Identify which cell holds the provided text, then report its [x, y] central coordinate. 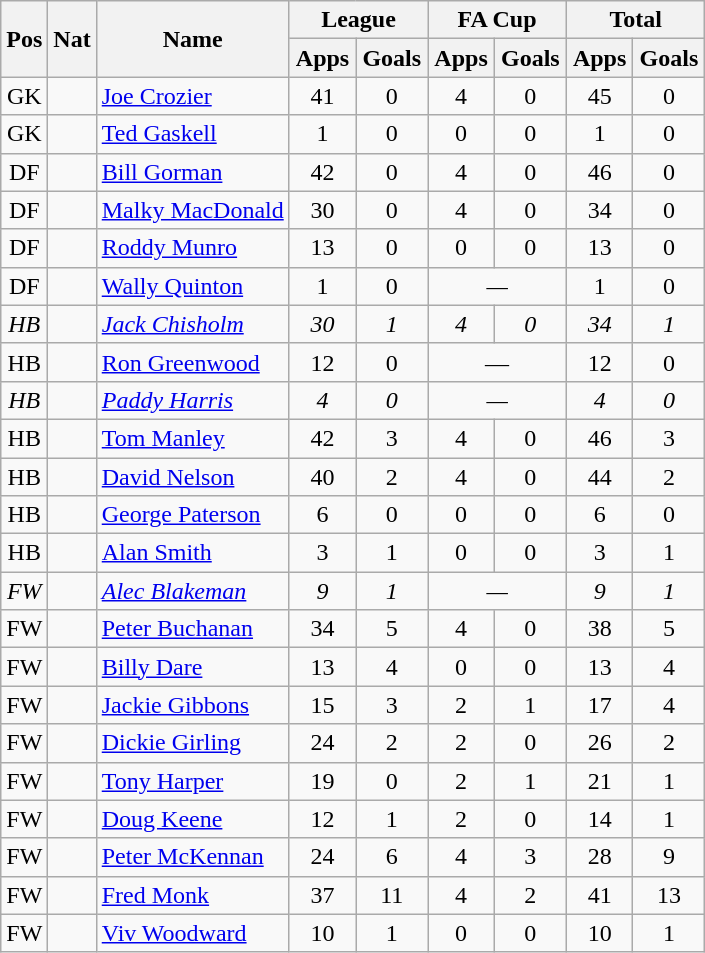
Fred Monk [192, 895]
Name [192, 39]
Total [636, 20]
Roddy Munro [192, 248]
44 [600, 477]
15 [322, 705]
14 [600, 819]
Alan Smith [192, 553]
FA Cup [498, 20]
Viv Woodward [192, 933]
38 [600, 629]
Bill Gorman [192, 172]
Dickie Girling [192, 743]
19 [322, 781]
Pos [24, 39]
Tony Harper [192, 781]
George Paterson [192, 515]
Tom Manley [192, 438]
11 [392, 895]
Peter McKennan [192, 857]
37 [322, 895]
28 [600, 857]
45 [600, 96]
Nat [72, 39]
Ted Gaskell [192, 134]
Malky MacDonald [192, 210]
21 [600, 781]
Billy Dare [192, 667]
Wally Quinton [192, 286]
Doug Keene [192, 819]
40 [322, 477]
Jackie Gibbons [192, 705]
17 [600, 705]
26 [600, 743]
Ron Greenwood [192, 362]
David Nelson [192, 477]
League [358, 20]
Alec Blakeman [192, 591]
Joe Crozier [192, 96]
Peter Buchanan [192, 629]
Jack Chisholm [192, 324]
Paddy Harris [192, 400]
